Return (x, y) of the center of cell containing provided text 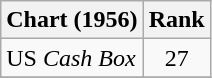
Rank (176, 20)
Chart (1956) (72, 20)
US Cash Box (72, 58)
27 (176, 58)
